Provide the (X, Y) coordinate of the cell's center where the given text is located.  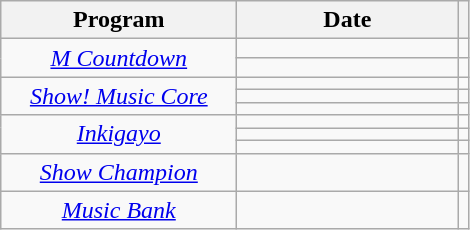
Date (348, 20)
Show Champion (119, 172)
Show! Music Core (119, 96)
Inkigayo (119, 134)
Music Bank (119, 210)
M Countdown (119, 58)
Program (119, 20)
